Find where the given text appears and provide that cell's center as (X, Y) coordinate. 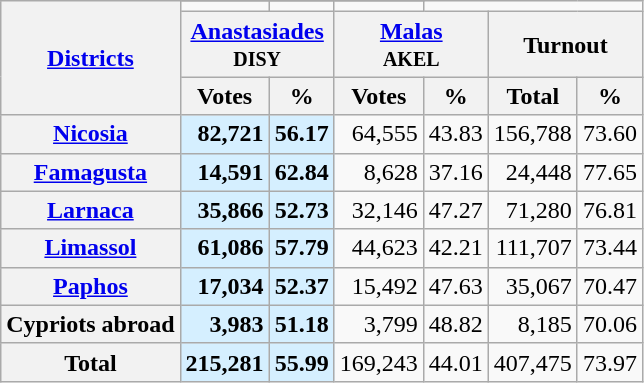
8,628 (378, 172)
44.01 (456, 362)
Cypriots abroad (90, 324)
32,146 (378, 210)
73.97 (610, 362)
37.16 (456, 172)
215,281 (224, 362)
15,492 (378, 286)
111,707 (532, 248)
14,591 (224, 172)
44,623 (378, 248)
48.82 (456, 324)
35,067 (532, 286)
8,185 (532, 324)
47.63 (456, 286)
73.60 (610, 134)
AnastasiadesDISY (257, 44)
71,280 (532, 210)
24,448 (532, 172)
Limassol (90, 248)
55.99 (302, 362)
Famagusta (90, 172)
17,034 (224, 286)
156,788 (532, 134)
43.83 (456, 134)
35,866 (224, 210)
52.37 (302, 286)
57.79 (302, 248)
47.27 (456, 210)
Turnout (565, 44)
82,721 (224, 134)
70.47 (610, 286)
62.84 (302, 172)
70.06 (610, 324)
Larnaca (90, 210)
169,243 (378, 362)
51.18 (302, 324)
64,555 (378, 134)
Paphos (90, 286)
52.73 (302, 210)
Nicosia (90, 134)
56.17 (302, 134)
73.44 (610, 248)
3,983 (224, 324)
3,799 (378, 324)
407,475 (532, 362)
61,086 (224, 248)
MalasAKEL (411, 44)
Districts (90, 58)
42.21 (456, 248)
76.81 (610, 210)
77.65 (610, 172)
